Search for the cell housing the specified text and yield its (X, Y) center coordinate. 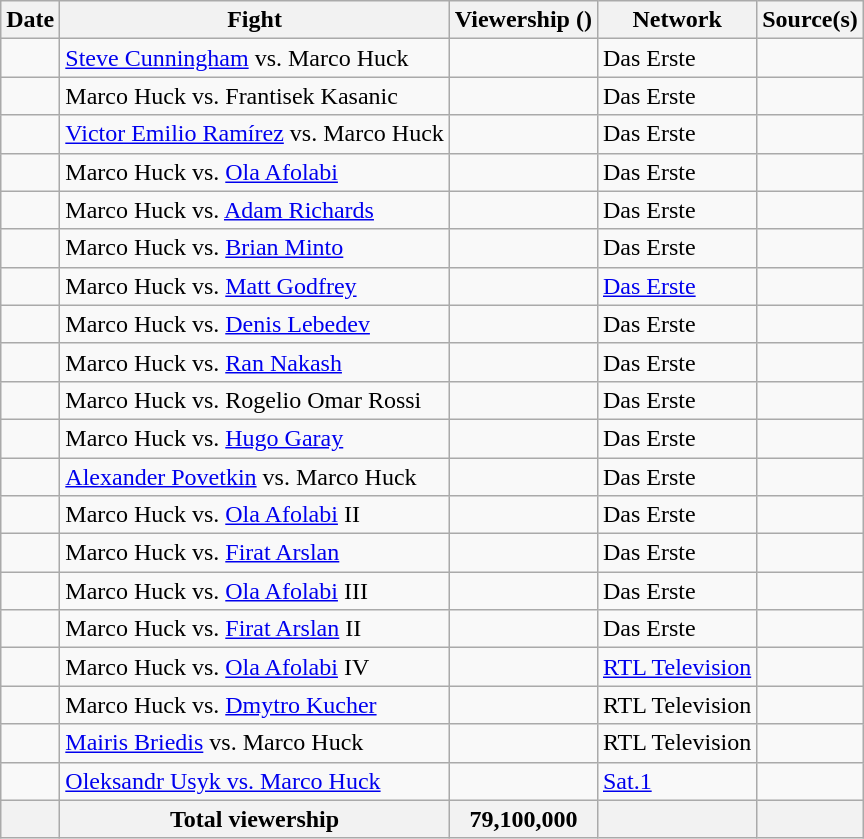
Date (30, 20)
Network (676, 20)
Marco Huck vs. Hugo Garay (255, 438)
Marco Huck vs. Firat Arslan (255, 553)
Marco Huck vs. Ran Nakash (255, 362)
Mairis Briedis vs. Marco Huck (255, 743)
Marco Huck vs. Denis Lebedev (255, 324)
Marco Huck vs. Brian Minto (255, 248)
Marco Huck vs. Rogelio Omar Rossi (255, 400)
79,100,000 (523, 819)
Marco Huck vs. Dmytro Kucher (255, 705)
Victor Emilio Ramírez vs. Marco Huck (255, 134)
Marco Huck vs. Matt Godfrey (255, 286)
Sat.1 (676, 781)
Marco Huck vs. Frantisek Kasanic (255, 96)
Alexander Povetkin vs. Marco Huck (255, 477)
Viewership () (523, 20)
Source(s) (810, 20)
Marco Huck vs. Ola Afolabi (255, 172)
Marco Huck vs. Ola Afolabi IV (255, 667)
Fight (255, 20)
Marco Huck vs. Firat Arslan II (255, 629)
Marco Huck vs. Ola Afolabi III (255, 591)
Total viewership (255, 819)
Steve Cunningham vs. Marco Huck (255, 58)
Marco Huck vs. Adam Richards (255, 210)
Oleksandr Usyk vs. Marco Huck (255, 781)
Marco Huck vs. Ola Afolabi II (255, 515)
